Capture the cell that displays the provided text and extract its [x, y] central coordinate. 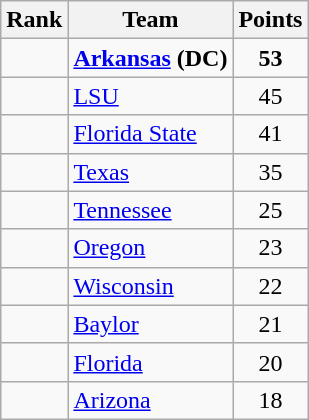
Florida [150, 362]
18 [270, 400]
35 [270, 172]
Rank [34, 20]
Points [270, 20]
Wisconsin [150, 286]
Arkansas (DC) [150, 58]
20 [270, 362]
Tennessee [150, 210]
53 [270, 58]
41 [270, 134]
21 [270, 324]
Team [150, 20]
25 [270, 210]
Arizona [150, 400]
45 [270, 96]
23 [270, 248]
LSU [150, 96]
22 [270, 286]
Texas [150, 172]
Baylor [150, 324]
Oregon [150, 248]
Florida State [150, 134]
